For the text-containing cell, return its midpoint in [X, Y] coordinate format. 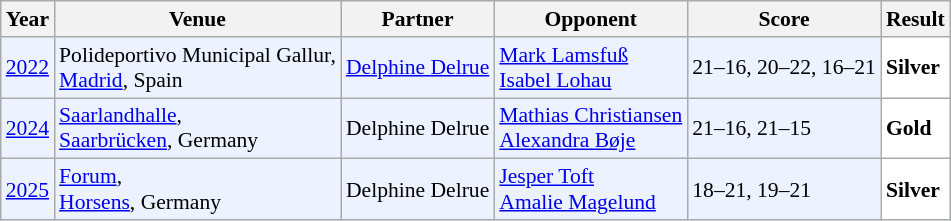
Venue [198, 19]
Score [784, 19]
Polideportivo Municipal Gallur,Madrid, Spain [198, 68]
18–21, 19–21 [784, 190]
21–16, 20–22, 16–21 [784, 68]
Partner [418, 19]
Year [28, 19]
Mathias Christiansen Alexandra Bøje [590, 128]
Saarlandhalle,Saarbrücken, Germany [198, 128]
Mark Lamsfuß Isabel Lohau [590, 68]
2022 [28, 68]
Gold [916, 128]
Result [916, 19]
2025 [28, 190]
Jesper Toft Amalie Magelund [590, 190]
21–16, 21–15 [784, 128]
Forum,Horsens, Germany [198, 190]
2024 [28, 128]
Opponent [590, 19]
